Locate the cell with the specified text and output its [X, Y] center coordinate. 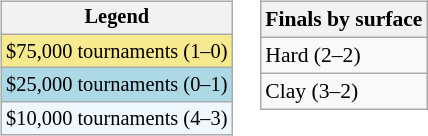
Clay (3–2) [344, 91]
Hard (2–2) [344, 55]
$10,000 tournaments (4–3) [116, 119]
Legend [116, 18]
$25,000 tournaments (0–1) [116, 85]
$75,000 tournaments (1–0) [116, 51]
Finals by surface [344, 20]
